From the cell containing the given text, extract its center point as (x, y) coordinate. 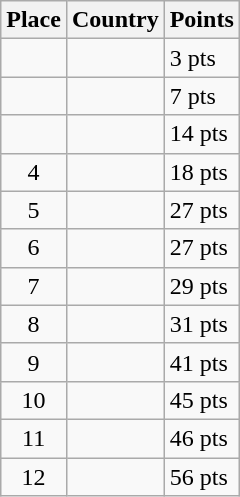
6 (34, 248)
45 pts (202, 400)
4 (34, 172)
56 pts (202, 477)
11 (34, 438)
7 pts (202, 96)
8 (34, 324)
29 pts (202, 286)
5 (34, 210)
41 pts (202, 362)
7 (34, 286)
46 pts (202, 438)
10 (34, 400)
31 pts (202, 324)
14 pts (202, 134)
12 (34, 477)
Country (115, 20)
3 pts (202, 58)
18 pts (202, 172)
Place (34, 20)
Points (202, 20)
9 (34, 362)
